Pinpoint the cell where the given text exists, returning its (X, Y) midpoint coordinate. 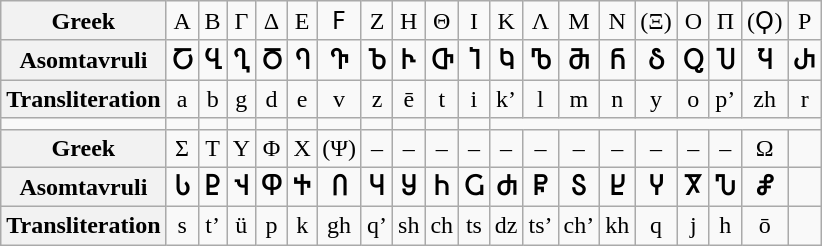
Ⴤ (656, 187)
Ⴣ (241, 187)
p’ (725, 99)
Ⴚ (474, 187)
Ⴋ (579, 60)
ē (409, 99)
Ⴊ (540, 60)
Ⴢ (656, 60)
Ⴛ (506, 187)
Ⴁ (212, 60)
Ⴀ (182, 60)
Ⴑ (182, 187)
Ⴜ (540, 187)
Ⴖ (340, 187)
i (474, 99)
g (241, 99)
Ⴕ (302, 187)
(Ψ) (340, 148)
ō (764, 226)
ts (474, 226)
q’ (376, 226)
a (182, 99)
Ⴔ (272, 187)
Ⴂ (241, 60)
gh (340, 226)
v (340, 99)
Ν (618, 21)
Ⴏ (764, 60)
Ϝ (340, 21)
(Ϙ) (764, 21)
m (579, 99)
Ⴠ (725, 187)
k (302, 226)
ch (442, 226)
Υ (241, 148)
z (376, 99)
ü (241, 226)
Ι (474, 21)
Ⴉ (506, 60)
b (212, 99)
Ε (302, 21)
k’ (506, 99)
l (540, 99)
Χ (302, 148)
Γ (241, 21)
e (302, 99)
q (656, 226)
s (182, 226)
Ⴒ (212, 187)
Ρ (805, 21)
sh (409, 226)
Η (409, 21)
Λ (540, 21)
Π (725, 21)
Ⴌ (618, 60)
Τ (212, 148)
dz (506, 226)
Ⴙ (442, 187)
Μ (579, 21)
Κ (506, 21)
Ⴍ (693, 60)
Ⴃ (272, 60)
y (656, 99)
t (442, 99)
Ⴇ (442, 60)
(Ξ) (656, 21)
zh (764, 99)
ch’ (579, 226)
Ⴥ (764, 187)
ts’ (540, 226)
r (805, 99)
Ⴈ (474, 60)
Ⴆ (376, 60)
p (272, 226)
Ⴄ (302, 60)
Α (182, 21)
Ω (764, 148)
Ⴐ (805, 60)
Ⴎ (725, 60)
Δ (272, 21)
Ⴡ (409, 60)
Ⴘ (409, 187)
n (618, 99)
h (725, 226)
o (693, 99)
j (693, 226)
kh (618, 226)
Ⴟ (693, 187)
Σ (182, 148)
Ⴝ (579, 187)
d (272, 99)
Β (212, 21)
Ⴞ (618, 187)
Ο (693, 21)
Ⴗ (376, 187)
Ⴅ (340, 60)
Θ (442, 21)
t’ (212, 226)
Ζ (376, 21)
Φ (272, 148)
